Determine the [X, Y] coordinate at the center of the cell enclosing the given text.  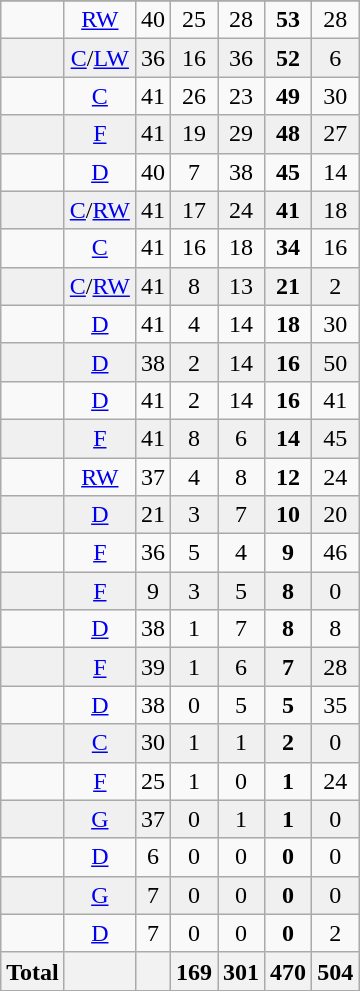
29 [242, 134]
470 [288, 971]
48 [288, 134]
10 [288, 515]
34 [288, 248]
52 [288, 58]
27 [336, 134]
C/LW [100, 58]
13 [242, 286]
39 [152, 667]
Total [33, 971]
504 [336, 971]
49 [288, 96]
20 [336, 515]
26 [194, 96]
19 [194, 134]
35 [336, 705]
53 [288, 20]
50 [336, 362]
23 [242, 96]
169 [194, 971]
17 [194, 210]
46 [336, 553]
12 [288, 477]
301 [242, 971]
